Pinpoint the cell where the given text exists, returning its (X, Y) midpoint coordinate. 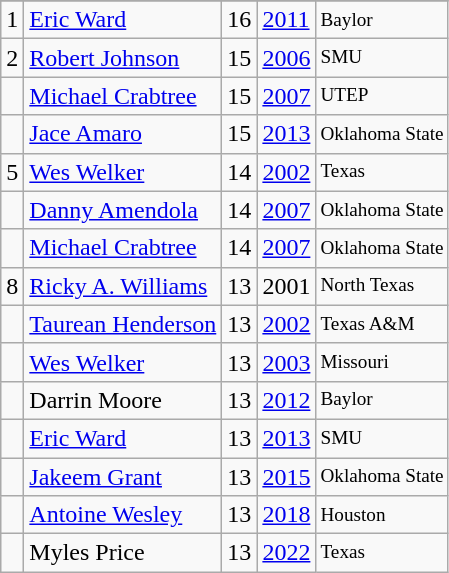
Myles Price (123, 553)
2006 (286, 58)
16 (240, 20)
Danny Amendola (123, 210)
2003 (286, 362)
Robert Johnson (123, 58)
2011 (286, 20)
2 (12, 58)
2001 (286, 286)
Texas A&M (382, 324)
2015 (286, 477)
Antoine Wesley (123, 515)
8 (12, 286)
Taurean Henderson (123, 324)
UTEP (382, 96)
2022 (286, 553)
Jace Amaro (123, 134)
Jakeem Grant (123, 477)
Missouri (382, 362)
5 (12, 172)
Ricky A. Williams (123, 286)
1 (12, 20)
North Texas (382, 286)
2018 (286, 515)
2012 (286, 400)
Darrin Moore (123, 400)
Houston (382, 515)
